Pinpoint the cell where the given text exists, returning its (x, y) midpoint coordinate. 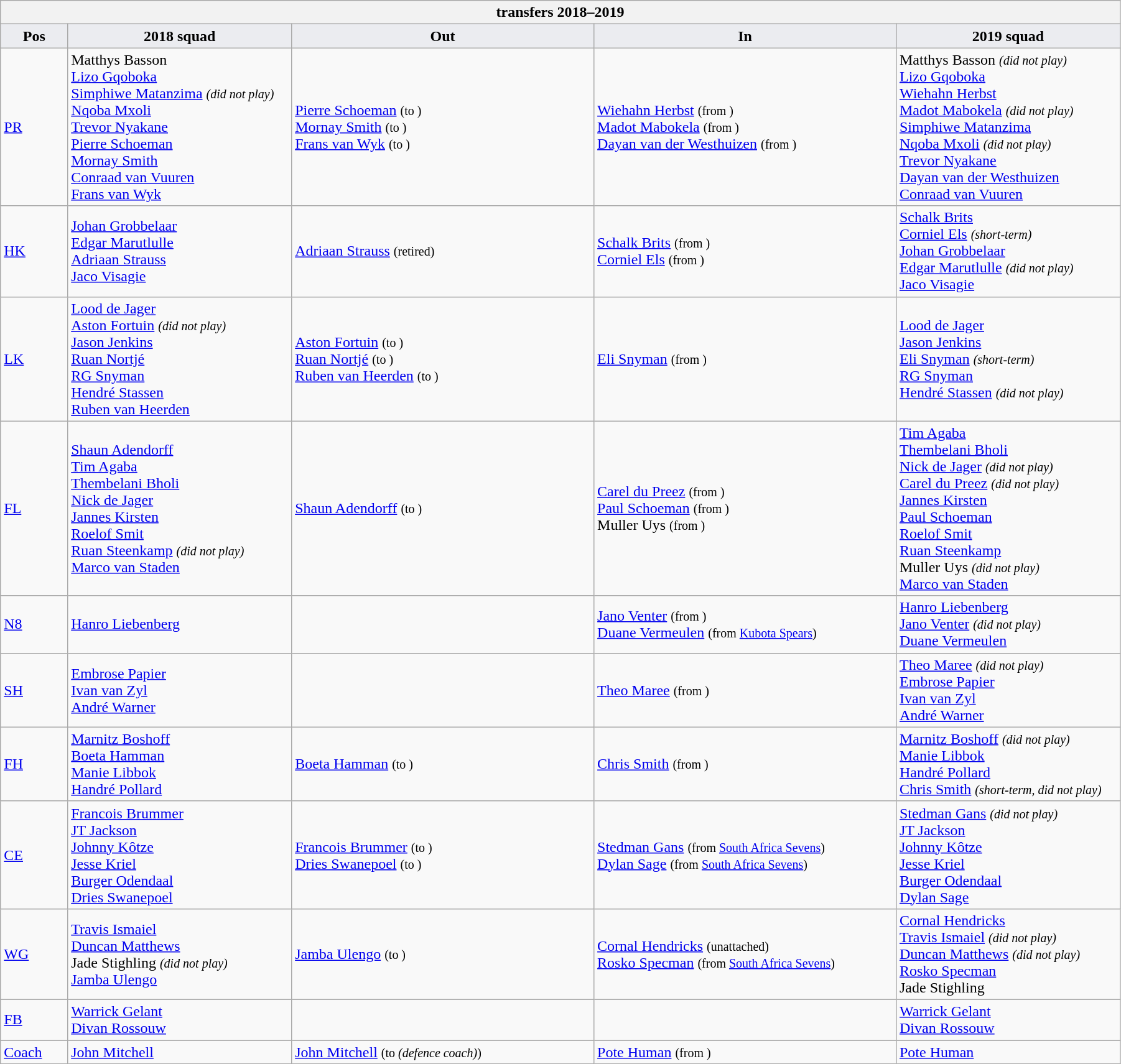
Out (443, 36)
Travis Ismaiel Duncan Matthews Jade Stighling (did not play) Jamba Ulengo (180, 954)
Cornal Hendricks (unattached) Rosko Specman (from South Africa Sevens) (745, 954)
CE (34, 854)
Theo Maree (from ) (745, 690)
FL (34, 509)
Eli Snyman (from ) (745, 359)
Pote Human (1008, 1052)
2019 squad (1008, 36)
Lood de Jager Aston Fortuin (did not play) Jason Jenkins Ruan Nortjé RG Snyman Hendré Stassen Ruben van Heerden (180, 359)
transfers 2018–2019 (560, 12)
Johan Grobbelaar Edgar Marutlulle Adriaan Strauss Jaco Visagie (180, 251)
Francois Brummer JT Jackson Johnny Kôtze Jesse Kriel Burger Odendaal Dries Swanepoel (180, 854)
Schalk Brits Corniel Els (short-term) Johan Grobbelaar Edgar Marutlulle (did not play) Jaco Visagie (1008, 251)
Hanro Liebenberg Jano Venter (did not play) Duane Vermeulen (1008, 624)
Cornal Hendricks Travis Ismaiel (did not play) Duncan Matthews (did not play) Rosko Specman Jade Stighling (1008, 954)
John Mitchell (180, 1052)
2018 squad (180, 36)
FB (34, 1020)
Shaun Adendorff (to ) (443, 509)
Embrose Papier Ivan van Zyl André Warner (180, 690)
WG (34, 954)
Stedman Gans (did not play) JT Jackson Johnny Kôtze Jesse Kriel Burger Odendaal Dylan Sage (1008, 854)
In (745, 36)
Chris Smith (from ) (745, 764)
Wiehahn Herbst (from ) Madot Mabokela (from ) Dayan van der Westhuizen (from ) (745, 127)
Pos (34, 36)
John Mitchell (to (defence coach)) (443, 1052)
Stedman Gans (from South Africa Sevens) Dylan Sage (from South Africa Sevens) (745, 854)
HK (34, 251)
Schalk Brits (from ) Corniel Els (from ) (745, 251)
N8 (34, 624)
Jamba Ulengo (to ) (443, 954)
Francois Brummer (to ) Dries Swanepoel (to ) (443, 854)
Shaun Adendorff Tim Agaba Thembelani Bholi Nick de Jager Jannes Kirsten Roelof Smit Ruan Steenkamp (did not play) Marco van Staden (180, 509)
Lood de Jager Jason Jenkins Eli Snyman (short-term) RG Snyman Hendré Stassen (did not play) (1008, 359)
Boeta Hamman (to ) (443, 764)
FH (34, 764)
Hanro Liebenberg (180, 624)
Adriaan Strauss (retired) (443, 251)
PR (34, 127)
Pierre Schoeman (to ) Mornay Smith (to ) Frans van Wyk (to ) (443, 127)
Marnitz Boshoff (did not play) Manie Libbok Handré Pollard Chris Smith (short-term, did not play) (1008, 764)
Theo Maree (did not play) Embrose Papier Ivan van Zyl André Warner (1008, 690)
Carel du Preez (from ) Paul Schoeman (from ) Muller Uys (from ) (745, 509)
Aston Fortuin (to ) Ruan Nortjé (to ) Ruben van Heerden (to ) (443, 359)
Pote Human (from ) (745, 1052)
SH (34, 690)
LK (34, 359)
Coach (34, 1052)
Marnitz Boshoff Boeta Hamman Manie Libbok Handré Pollard (180, 764)
Jano Venter (from ) Duane Vermeulen (from Kubota Spears) (745, 624)
